Identify which cell holds the provided text, then report its (x, y) central coordinate. 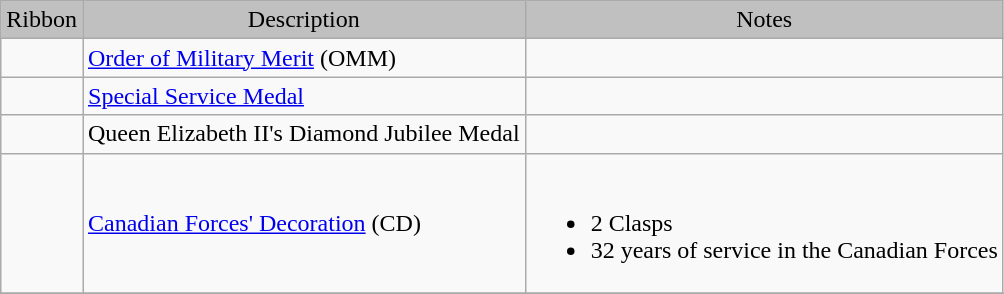
2 Clasps32 years of service in the Canadian Forces (764, 223)
Queen Elizabeth II's Diamond Jubilee Medal (304, 134)
Canadian Forces' Decoration (CD) (304, 223)
Notes (764, 20)
Ribbon (42, 20)
Description (304, 20)
Order of Military Merit (OMM) (304, 58)
Special Service Medal (304, 96)
